Provide the (x, y) coordinate of the cell's center where the given text is located.  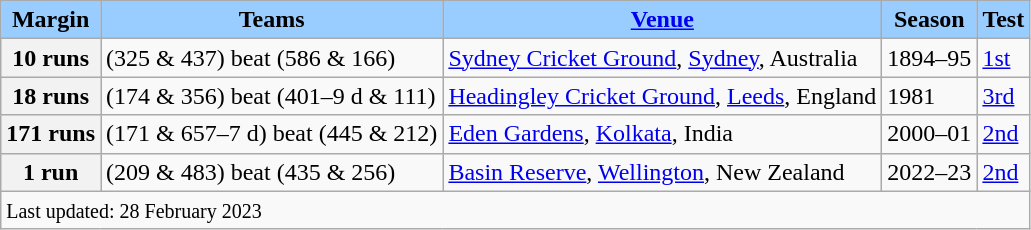
Basin Reserve, Wellington, New Zealand (662, 172)
Season (930, 20)
Eden Gardens, Kolkata, India (662, 134)
(209 & 483) beat (435 & 256) (271, 172)
(174 & 356) beat (401–9 d & 111) (271, 96)
Headingley Cricket Ground, Leeds, England (662, 96)
18 runs (51, 96)
(171 & 657–7 d) beat (445 & 212) (271, 134)
2022–23 (930, 172)
1 run (51, 172)
171 runs (51, 134)
Teams (271, 20)
2000–01 (930, 134)
1894–95 (930, 58)
Last updated: 28 February 2023 (516, 210)
(325 & 437) beat (586 & 166) (271, 58)
3rd (1004, 96)
1st (1004, 58)
Margin (51, 20)
Venue (662, 20)
10 runs (51, 58)
Test (1004, 20)
1981 (930, 96)
Sydney Cricket Ground, Sydney, Australia (662, 58)
